Search for the cell housing the specified text and yield its (x, y) center coordinate. 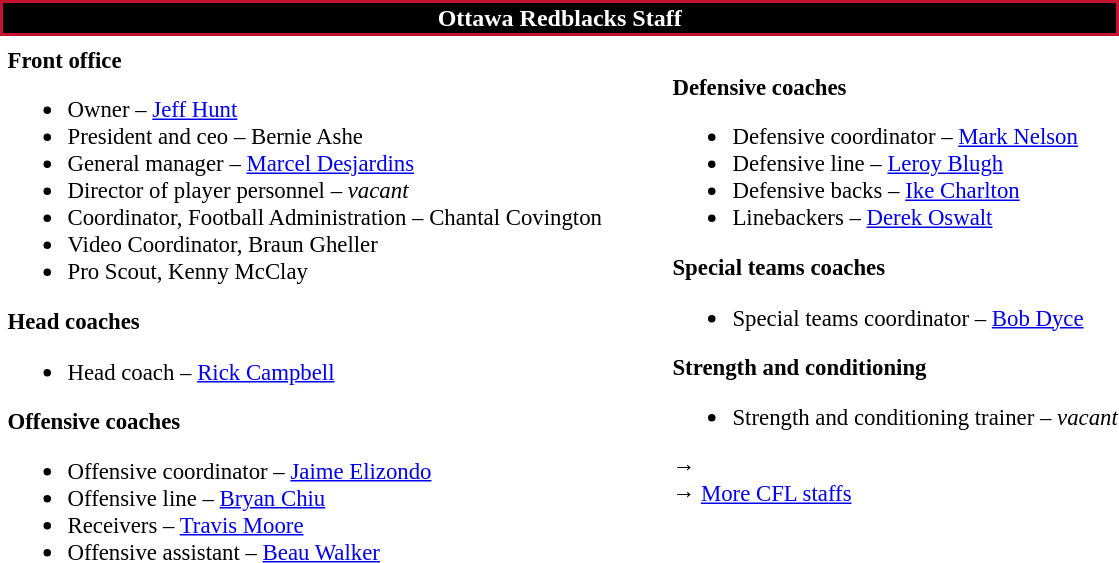
Ottawa Redblacks Staff (560, 18)
